Output the [x, y] coordinate of the center of the cell containing the given text.  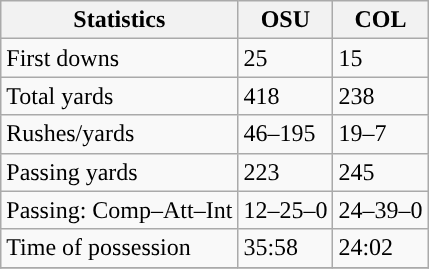
12–25–0 [286, 210]
245 [380, 172]
24–39–0 [380, 210]
19–7 [380, 134]
25 [286, 58]
223 [286, 172]
Passing: Comp–Att–Int [120, 210]
15 [380, 58]
35:58 [286, 248]
Statistics [120, 20]
First downs [120, 58]
Total yards [120, 96]
COL [380, 20]
24:02 [380, 248]
418 [286, 96]
OSU [286, 20]
Time of possession [120, 248]
46–195 [286, 134]
Rushes/yards [120, 134]
Passing yards [120, 172]
238 [380, 96]
